Search for the cell housing the specified text and yield its (X, Y) center coordinate. 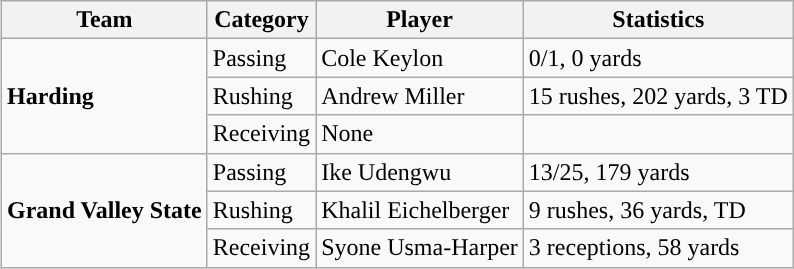
Andrew Miller (420, 96)
Player (420, 20)
9 rushes, 36 yards, TD (658, 210)
Ike Udengwu (420, 172)
Syone Usma-Harper (420, 248)
None (420, 134)
15 rushes, 202 yards, 3 TD (658, 96)
13/25, 179 yards (658, 172)
Team (105, 20)
Grand Valley State (105, 210)
Harding (105, 96)
Category (261, 20)
Cole Keylon (420, 58)
Statistics (658, 20)
0/1, 0 yards (658, 58)
Khalil Eichelberger (420, 210)
3 receptions, 58 yards (658, 248)
